Identify which cell holds the provided text, then report its [X, Y] central coordinate. 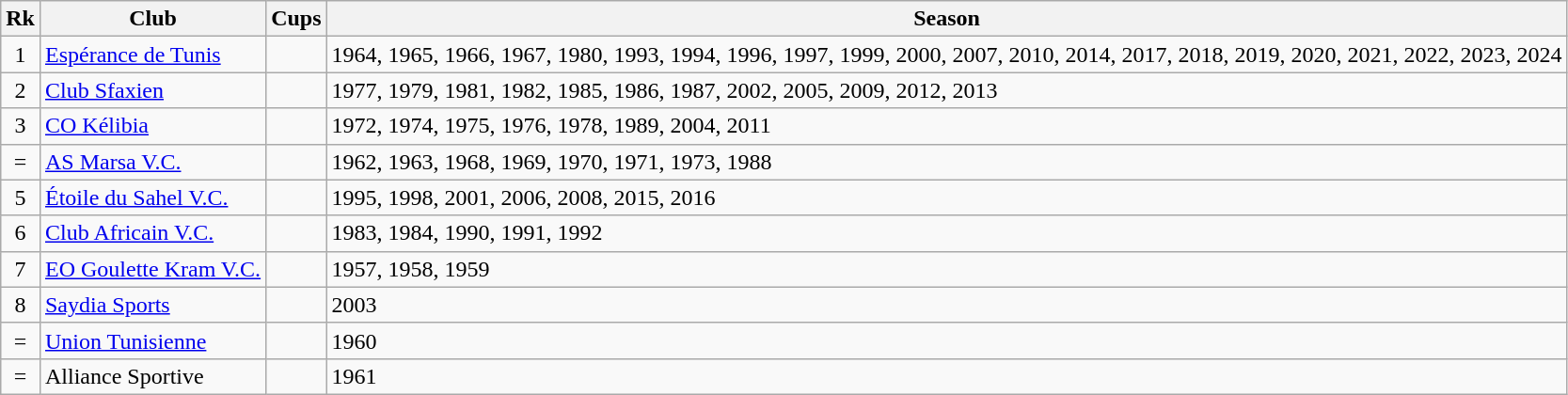
1 [21, 55]
Season [946, 19]
1962, 1963, 1968, 1969, 1970, 1971, 1973, 1988 [946, 162]
1964, 1965, 1966, 1967, 1980, 1993, 1994, 1996, 1997, 1999, 2000, 2007, 2010, 2014, 2017, 2018, 2019, 2020, 2021, 2022, 2023, 2024 [946, 55]
Rk [21, 19]
Saydia Sports [152, 305]
1972, 1974, 1975, 1976, 1978, 1989, 2004, 2011 [946, 126]
Union Tunisienne [152, 340]
5 [21, 197]
Club [152, 19]
Étoile du Sahel V.C. [152, 197]
CO Kélibia [152, 126]
1957, 1958, 1959 [946, 269]
Club Africain V.C. [152, 233]
3 [21, 126]
1977, 1979, 1981, 1982, 1985, 1986, 1987, 2002, 2005, 2009, 2012, 2013 [946, 90]
2003 [946, 305]
1960 [946, 340]
1995, 1998, 2001, 2006, 2008, 2015, 2016 [946, 197]
2 [21, 90]
6 [21, 233]
Espérance de Tunis [152, 55]
7 [21, 269]
Cups [296, 19]
1961 [946, 376]
EO Goulette Kram V.C. [152, 269]
AS Marsa V.C. [152, 162]
8 [21, 305]
1983, 1984, 1990, 1991, 1992 [946, 233]
Alliance Sportive [152, 376]
Club Sfaxien [152, 90]
